Extract the (X, Y) coordinate from the center of the cell holding the provided text.  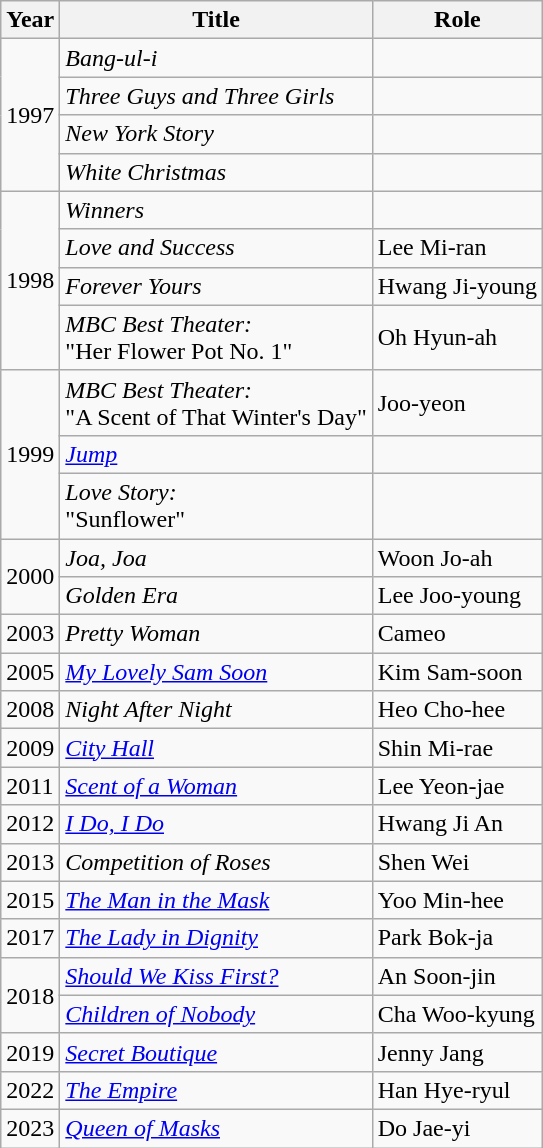
2012 (30, 824)
Should We Kiss First? (216, 976)
Bang-ul-i (216, 58)
Children of Nobody (216, 1014)
An Soon-jin (457, 976)
Hwang Ji-young (457, 286)
Title (216, 20)
Park Bok-ja (457, 938)
Do Jae-yi (457, 1128)
2011 (30, 786)
Kim Sam-soon (457, 672)
2023 (30, 1128)
Joo-yeon (457, 402)
2008 (30, 710)
Queen of Masks (216, 1128)
2015 (30, 900)
Year (30, 20)
Cameo (457, 634)
Lee Mi-ran (457, 248)
2017 (30, 938)
Lee Yeon-jae (457, 786)
2005 (30, 672)
Han Hye-ryul (457, 1090)
Shen Wei (457, 862)
Love and Success (216, 248)
Jenny Jang (457, 1052)
Scent of a Woman (216, 786)
Golden Era (216, 596)
Night After Night (216, 710)
The Lady in Dignity (216, 938)
Secret Boutique (216, 1052)
Love Story:"Sunflower" (216, 506)
Role (457, 20)
White Christmas (216, 172)
1999 (30, 454)
Competition of Roses (216, 862)
New York Story (216, 134)
2009 (30, 748)
Jump (216, 454)
2003 (30, 634)
Forever Yours (216, 286)
Shin Mi-rae (457, 748)
2019 (30, 1052)
Three Guys and Three Girls (216, 96)
City Hall (216, 748)
My Lovely Sam Soon (216, 672)
2022 (30, 1090)
MBC Best Theater:"Her Flower Pot No. 1" (216, 338)
Yoo Min-hee (457, 900)
2013 (30, 862)
Winners (216, 210)
Cha Woo-kyung (457, 1014)
Hwang Ji An (457, 824)
2018 (30, 995)
I Do, I Do (216, 824)
Pretty Woman (216, 634)
1998 (30, 280)
2000 (30, 576)
The Empire (216, 1090)
Heo Cho-hee (457, 710)
Woon Jo-ah (457, 557)
Oh Hyun-ah (457, 338)
1997 (30, 115)
Joa, Joa (216, 557)
MBC Best Theater:"A Scent of That Winter's Day" (216, 402)
Lee Joo-young (457, 596)
The Man in the Mask (216, 900)
